Capture the cell that displays the provided text and extract its (x, y) central coordinate. 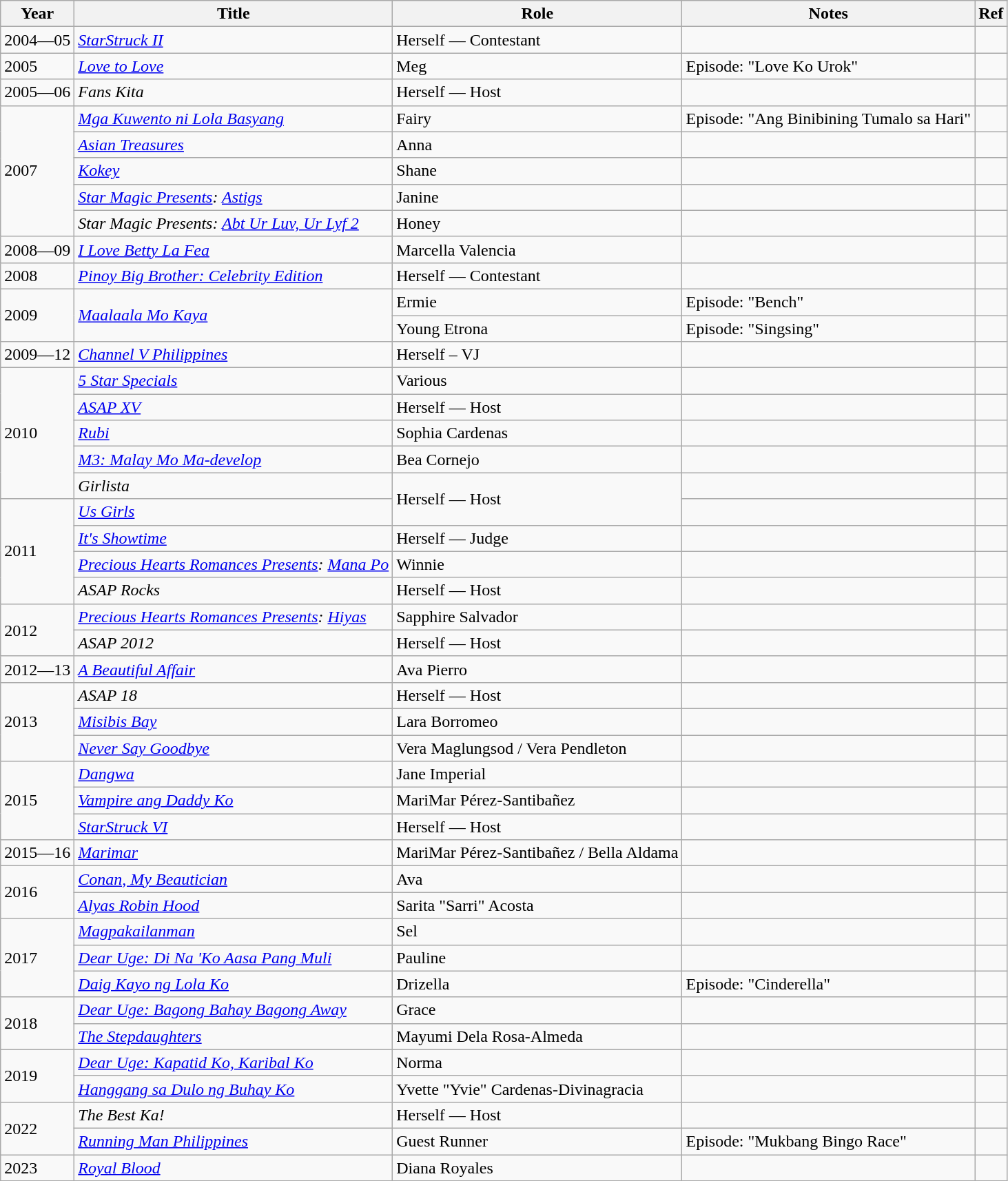
2005—06 (37, 92)
MariMar Pérez-Santibañez / Bella Aldama (537, 853)
2022 (37, 1128)
Norma (537, 1062)
Winnie (537, 564)
Jane Imperial (537, 774)
2012 (37, 630)
Episode: "Cinderella" (828, 984)
Episode: "Singsing" (828, 329)
2013 (37, 721)
2017 (37, 958)
Janine (537, 197)
StarStruck VI (234, 827)
Ava Pierro (537, 669)
2023 (37, 1168)
Vera Maglungsod / Vera Pendleton (537, 748)
MariMar Pérez-Santibañez (537, 801)
Fans Kita (234, 92)
It's Showtime (234, 538)
Sophia Cardenas (537, 433)
Star Magic Presents: Abt Ur Luv, Ur Lyf 2 (234, 223)
Marimar (234, 853)
Herself — Judge (537, 538)
Royal Blood (234, 1168)
ASAP 2012 (234, 643)
Notes (828, 14)
Hanggang sa Dulo ng Buhay Ko (234, 1089)
2010 (37, 433)
Episode: "Love Ko Urok" (828, 66)
Year (37, 14)
Lara Borromeo (537, 721)
Episode: "Ang Binibining Tumalo sa Hari" (828, 119)
Ermie (537, 302)
Diana Royales (537, 1168)
Sapphire Salvador (537, 617)
2019 (37, 1076)
Marcella Valencia (537, 249)
Daig Kayo ng Lola Ko (234, 984)
Sel (537, 932)
Episode: "Mukbang Bingo Race" (828, 1141)
Role (537, 14)
Shane (537, 171)
ASAP XV (234, 407)
Us Girls (234, 512)
Sarita "Sarri" Acosta (537, 905)
Bea Cornejo (537, 460)
Asian Treasures (234, 145)
Girlista (234, 486)
Dear Uge: Kapatid Ko, Karibal Ko (234, 1062)
Various (537, 381)
Channel V Philippines (234, 355)
2004—05 (37, 40)
The Stepdaughters (234, 1036)
Alyas Robin Hood (234, 905)
Grace (537, 1010)
Precious Hearts Romances Presents: Mana Po (234, 564)
Misibis Bay (234, 721)
Anna (537, 145)
Pinoy Big Brother: Celebrity Edition (234, 276)
5 Star Specials (234, 381)
The Best Ka! (234, 1115)
2005 (37, 66)
2016 (37, 892)
Fairy (537, 119)
2015 (37, 801)
Mayumi Dela Rosa-Almeda (537, 1036)
Dear Uge: Bagong Bahay Bagong Away (234, 1010)
Mga Kuwento ni Lola Basyang (234, 119)
Young Etrona (537, 329)
2011 (37, 551)
M3: Malay Mo Ma-develop (234, 460)
Pauline (537, 958)
Precious Hearts Romances Presents: Hiyas (234, 617)
Title (234, 14)
Ref (991, 14)
Episode: "Bench" (828, 302)
2009—12 (37, 355)
Star Magic Presents: Astigs (234, 197)
Conan, My Beautician (234, 879)
2015—16 (37, 853)
Dangwa (234, 774)
Never Say Goodbye (234, 748)
Maalaala Mo Kaya (234, 315)
Herself – VJ (537, 355)
2007 (37, 171)
2018 (37, 1023)
Magpakailanman (234, 932)
ASAP Rocks (234, 590)
2009 (37, 315)
2008 (37, 276)
Kokey (234, 171)
Dear Uge: Di Na 'Ko Aasa Pang Muli (234, 958)
2008—09 (37, 249)
Drizella (537, 984)
ASAP 18 (234, 695)
Honey (537, 223)
Love to Love (234, 66)
I Love Betty La Fea (234, 249)
StarStruck II (234, 40)
Yvette "Yvie" Cardenas-Divinagracia (537, 1089)
A Beautiful Affair (234, 669)
Rubi (234, 433)
Meg (537, 66)
2012—13 (37, 669)
Guest Runner (537, 1141)
Running Man Philippines (234, 1141)
Vampire ang Daddy Ko (234, 801)
Ava (537, 879)
